Output the (x, y) coordinate of the center of the cell containing the given text.  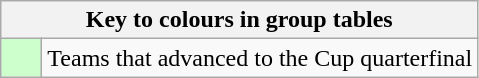
Teams that advanced to the Cup quarterfinal (260, 58)
Key to colours in group tables (240, 20)
